From the cell containing the given text, extract its center point as [X, Y] coordinate. 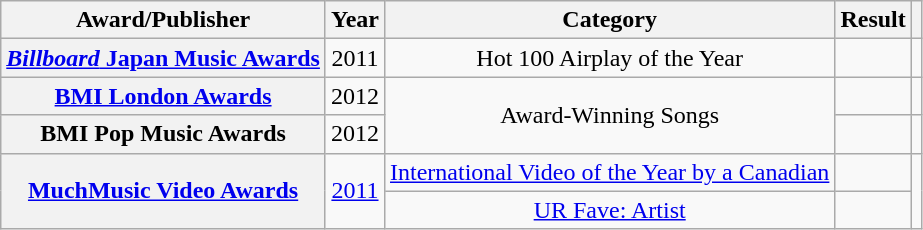
Result [873, 20]
MuchMusic Video Awards [164, 191]
Award-Winning Songs [609, 115]
Award/Publisher [164, 20]
Year [354, 20]
UR Fave: Artist [609, 210]
Hot 100 Airplay of the Year [609, 58]
BMI Pop Music Awards [164, 134]
BMI London Awards [164, 96]
Category [609, 20]
International Video of the Year by a Canadian [609, 172]
Billboard Japan Music Awards [164, 58]
